Output the (X, Y) coordinate of the center of the cell containing the given text.  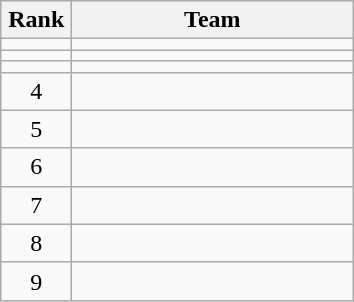
7 (36, 205)
8 (36, 243)
6 (36, 167)
5 (36, 129)
Team (212, 20)
4 (36, 91)
Rank (36, 20)
9 (36, 281)
